Return (x, y) of the center of cell containing provided text 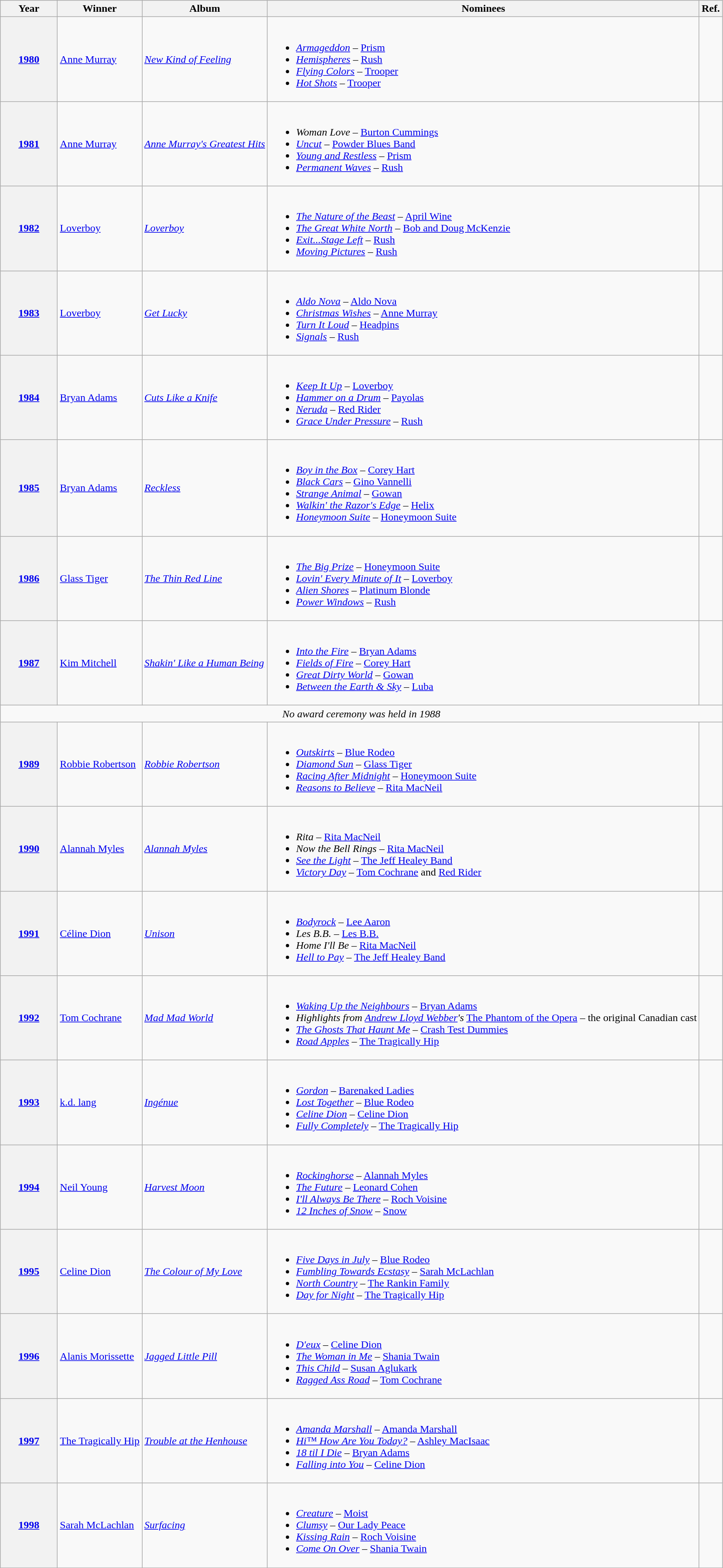
Album (205, 9)
Cuts Like a Knife (205, 397)
1983 (29, 313)
The Colour of My Love (205, 1272)
Rockinghorse – Alannah MylesThe Future – Leonard CohenI'll Always Be There – Roch Voisine12 Inches of Snow – Snow (483, 1187)
1989 (29, 764)
Year (29, 9)
1992 (29, 1018)
1994 (29, 1187)
Into the Fire – Bryan AdamsFields of Fire – Corey HartGreat Dirty World – GowanBetween the Earth & Sky – Luba (483, 663)
1980 (29, 59)
Creature – MoistClumsy – Our Lady PeaceKissing Rain – Roch VoisineCome On Over – Shania Twain (483, 1525)
1984 (29, 397)
1991 (29, 933)
1990 (29, 848)
Outskirts – Blue RodeoDiamond Sun – Glass TigerRacing After Midnight – Honeymoon SuiteReasons to Believe – Rita MacNeil (483, 764)
Glass Tiger (100, 578)
Mad Mad World (205, 1018)
Amanda Marshall – Amanda MarshallHi™ How Are You Today? – Ashley MacIsaac18 til I Die – Bryan AdamsFalling into You – Celine Dion (483, 1441)
The Tragically Hip (100, 1441)
1986 (29, 578)
Keep It Up – LoverboyHammer on a Drum – PayolasNeruda – Red RiderGrace Under Pressure – Rush (483, 397)
Tom Cochrane (100, 1018)
Céline Dion (100, 933)
Kim Mitchell (100, 663)
Five Days in July – Blue RodeoFumbling Towards Ecstasy – Sarah McLachlanNorth Country – The Rankin FamilyDay for Night – The Tragically Hip (483, 1272)
1995 (29, 1272)
Harvest Moon (205, 1187)
No award ceremony was held in 1988 (361, 713)
1987 (29, 663)
1997 (29, 1441)
Rita – Rita MacNeilNow the Bell Rings – Rita MacNeilSee the Light – The Jeff Healey BandVictory Day – Tom Cochrane and Red Rider (483, 848)
The Nature of the Beast – April WineThe Great White North – Bob and Doug McKenzieExit...Stage Left – RushMoving Pictures – Rush (483, 228)
Ingénue (205, 1103)
Sarah McLachlan (100, 1525)
Armageddon – PrismHemispheres – RushFlying Colors – TrooperHot Shots – Trooper (483, 59)
Celine Dion (100, 1272)
Neil Young (100, 1187)
k.d. lang (100, 1103)
Woman Love – Burton CummingsUncut – Powder Blues BandYoung and Restless – PrismPermanent Waves – Rush (483, 144)
D'eux – Celine DionThe Woman in Me – Shania TwainThis Child – Susan AglukarkRagged Ass Road – Tom Cochrane (483, 1356)
Winner (100, 9)
The Big Prize – Honeymoon SuiteLovin' Every Minute of It – LoverboyAlien Shores – Platinum BlondePower Windows – Rush (483, 578)
Gordon – Barenaked LadiesLost Together – Blue RodeoCeline Dion – Celine DionFully Completely – The Tragically Hip (483, 1103)
Aldo Nova – Aldo NovaChristmas Wishes – Anne MurrayTurn It Loud – HeadpinsSignals – Rush (483, 313)
Get Lucky (205, 313)
1993 (29, 1103)
Surfacing (205, 1525)
Bodyrock – Lee AaronLes B.B. – Les B.B.Home I'll Be – Rita MacNeilHell to Pay – The Jeff Healey Band (483, 933)
Boy in the Box – Corey HartBlack Cars – Gino VannelliStrange Animal – GowanWalkin' the Razor's Edge – HelixHoneymoon Suite – Honeymoon Suite (483, 488)
Reckless (205, 488)
1998 (29, 1525)
Unison (205, 933)
The Thin Red Line (205, 578)
1981 (29, 144)
Ref. (711, 9)
Trouble at the Henhouse (205, 1441)
1985 (29, 488)
Nominees (483, 9)
Alanis Morissette (100, 1356)
Shakin' Like a Human Being (205, 663)
1982 (29, 228)
Jagged Little Pill (205, 1356)
1996 (29, 1356)
Anne Murray's Greatest Hits (205, 144)
New Kind of Feeling (205, 59)
